Scan for the cell matching the given text and deliver its (X, Y) coordinate at center. 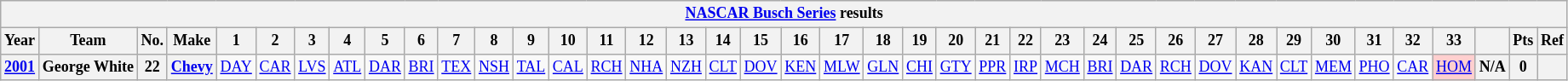
MLW (841, 67)
18 (883, 41)
24 (1100, 41)
Team (88, 41)
2001 (20, 67)
Pts (1523, 41)
2 (275, 41)
23 (1062, 41)
LVS (312, 67)
NZH (686, 67)
Ref (1553, 41)
10 (569, 41)
13 (686, 41)
Make (192, 41)
N/A (1492, 67)
12 (646, 41)
5 (385, 41)
CAL (569, 67)
9 (531, 41)
14 (722, 41)
28 (1256, 41)
NSH (494, 67)
33 (1455, 41)
MCH (1062, 67)
26 (1175, 41)
1 (236, 41)
30 (1334, 41)
20 (956, 41)
31 (1375, 41)
6 (421, 41)
CHI (920, 67)
KEN (801, 67)
Chevy (192, 67)
MEM (1334, 67)
NHA (646, 67)
11 (606, 41)
32 (1413, 41)
17 (841, 41)
0 (1523, 67)
8 (494, 41)
GLN (883, 67)
27 (1215, 41)
ATL (347, 67)
GTY (956, 67)
DAY (236, 67)
PHO (1375, 67)
25 (1136, 41)
7 (457, 41)
No. (152, 41)
Year (20, 41)
19 (920, 41)
4 (347, 41)
PPR (993, 67)
George White (88, 67)
HOM (1455, 67)
IRP (1025, 67)
29 (1295, 41)
TAL (531, 67)
16 (801, 41)
TEX (457, 67)
KAN (1256, 67)
3 (312, 41)
15 (761, 41)
NASCAR Busch Series results (784, 14)
21 (993, 41)
